Return (x, y) of the center of cell containing provided text 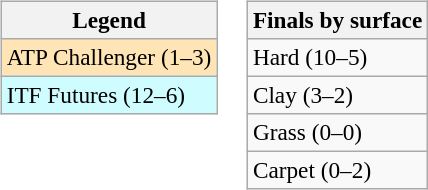
Finals by surface (337, 20)
Clay (3–2) (337, 95)
ITF Futures (12–6) (108, 95)
ATP Challenger (1–3) (108, 57)
Legend (108, 20)
Carpet (0–2) (337, 171)
Hard (10–5) (337, 57)
Grass (0–0) (337, 133)
